Identify which cell holds the provided text, then report its (x, y) central coordinate. 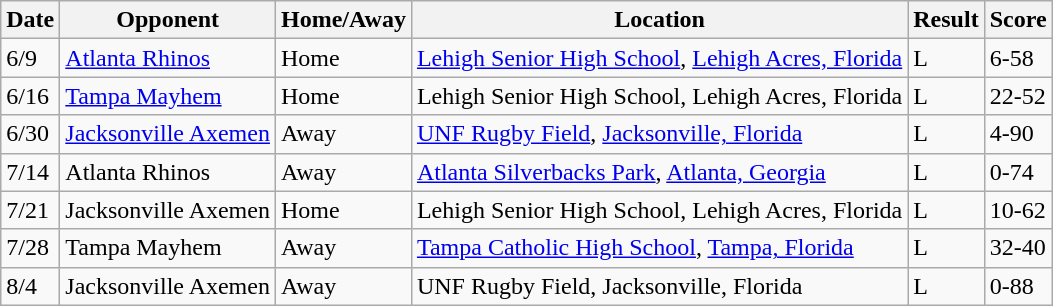
Location (659, 20)
7/21 (30, 210)
0-88 (1018, 286)
Atlanta Silverbacks Park, Atlanta, Georgia (659, 172)
4-90 (1018, 134)
6/9 (30, 58)
Score (1018, 20)
Date (30, 20)
6/16 (30, 96)
Opponent (168, 20)
Result (946, 20)
22-52 (1018, 96)
6-58 (1018, 58)
10-62 (1018, 210)
6/30 (30, 134)
7/28 (30, 248)
0-74 (1018, 172)
7/14 (30, 172)
Home/Away (343, 20)
8/4 (30, 286)
32-40 (1018, 248)
Tampa Catholic High School, Tampa, Florida (659, 248)
